Identify which cell holds the provided text, then report its (x, y) central coordinate. 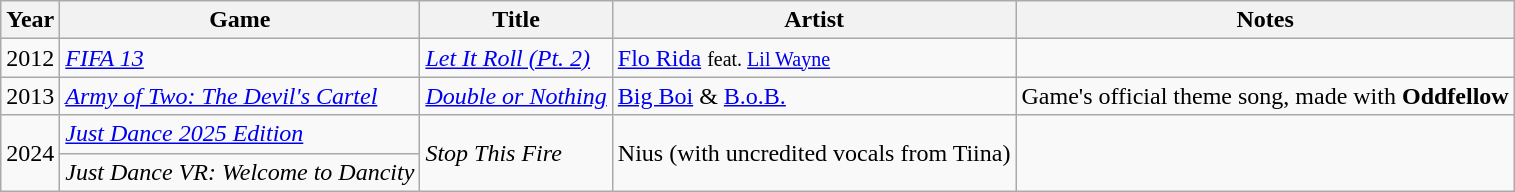
FIFA 13 (240, 58)
Notes (1265, 20)
Game (240, 20)
2013 (30, 96)
Let It Roll (Pt. 2) (516, 58)
Year (30, 20)
Nius (with uncredited vocals from Tiina) (814, 153)
2012 (30, 58)
Big Boi & B.o.B. (814, 96)
2024 (30, 153)
Title (516, 20)
Just Dance 2025 Edition (240, 134)
Stop This Fire (516, 153)
Game's official theme song, made with Oddfellow (1265, 96)
Army of Two: The Devil's Cartel (240, 96)
Just Dance VR: Welcome to Dancity (240, 172)
Artist (814, 20)
Flo Rida feat. Lil Wayne (814, 58)
Double or Nothing (516, 96)
